For the text-containing cell, return its midpoint in (x, y) coordinate format. 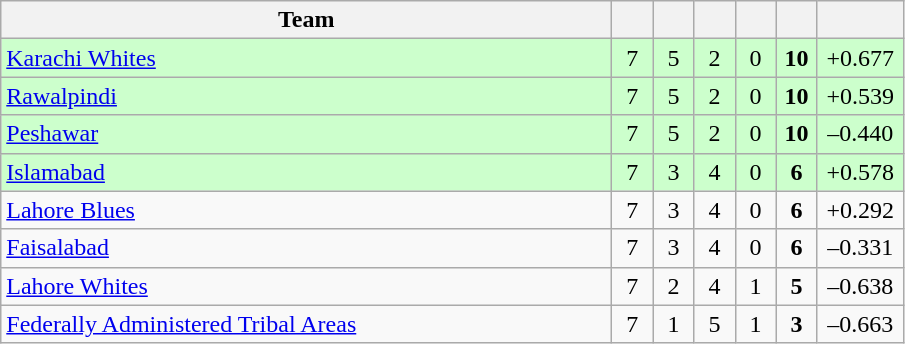
Federally Administered Tribal Areas (306, 324)
+0.677 (860, 58)
–0.440 (860, 134)
+0.292 (860, 210)
Rawalpindi (306, 96)
Peshawar (306, 134)
Team (306, 20)
–0.638 (860, 286)
–0.663 (860, 324)
Karachi Whites (306, 58)
Lahore Blues (306, 210)
Islamabad (306, 172)
Lahore Whites (306, 286)
+0.539 (860, 96)
Faisalabad (306, 248)
+0.578 (860, 172)
–0.331 (860, 248)
